Capture the cell that displays the provided text and extract its [X, Y] central coordinate. 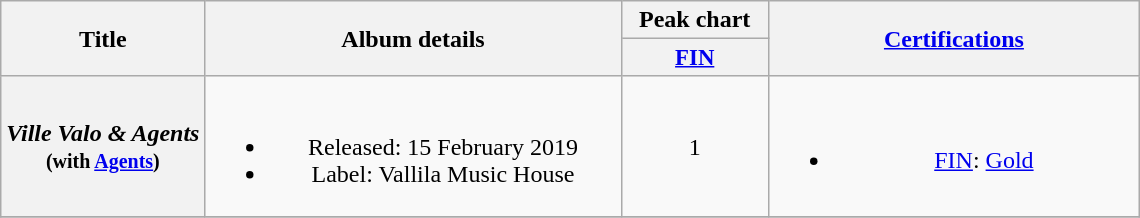
Ville Valo & Agents(with Agents) [103, 146]
FIN: Gold [954, 146]
1 [694, 146]
Title [103, 39]
Album details [413, 39]
FIN [694, 58]
Peak chart [694, 20]
Certifications [954, 39]
Released: 15 February 2019Label: Vallila Music House [413, 146]
